Detect which cell encompasses the target text, then output its [x, y] center coordinate. 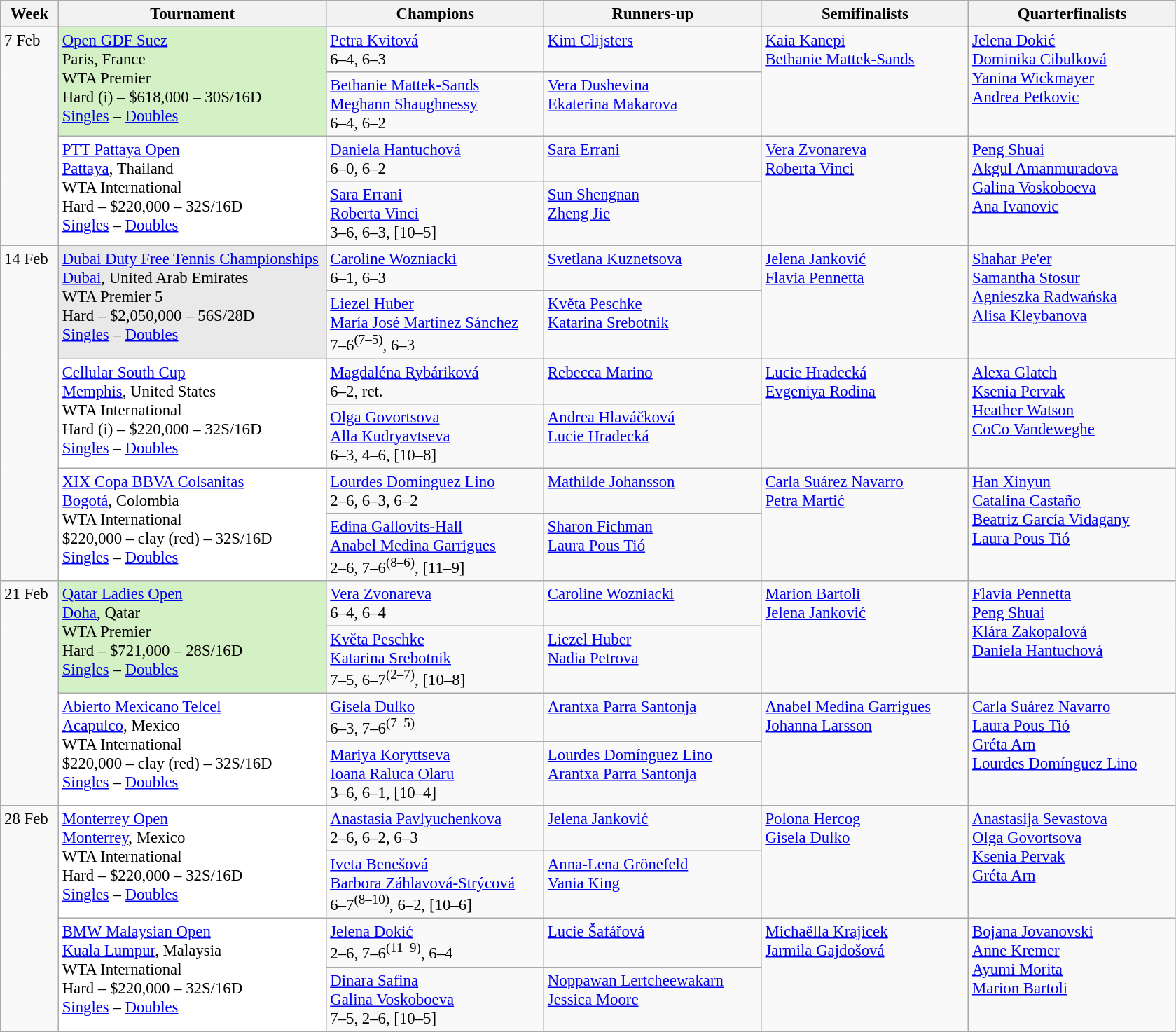
Qatar Ladies Open Doha, QatarWTA Premier Hard – $721,000 – 28S/16DSingles – Doubles [192, 638]
Kim Clijsters [653, 50]
Week [29, 14]
Open GDF Suez Paris, FranceWTA Premier Hard (i) – $618,000 – 30S/16DSingles – Doubles [192, 82]
PTT Pattaya Open Pattaya, ThailandWTA International Hard – $220,000 – 32S/16DSingles – Doubles [192, 191]
Quarterfinalists [1072, 14]
Vera Zvonareva 6–4, 6–4 [436, 604]
Lucie Šafářová [653, 943]
Květa Peschke Katarina Srebotnik 7–5, 6–7(2–7), [10–8] [436, 659]
Andrea Hlaváčková Lucie Hradecká [653, 436]
Daniela Hantuchová6–0, 6–2 [436, 160]
Noppawan Lertcheewakarn Jessica Moore [653, 999]
Gisela Dulko 6–3, 7–6(7–5) [436, 717]
Bethanie Mattek-Sands Meghann Shaughnessy6–4, 6–2 [436, 104]
Olga Govortsova Alla Kudryavtseva 6–3, 4–6, [10–8] [436, 436]
Monterrey Open Monterrey, MexicoWTA International Hard – $220,000 – 32S/16DSingles – Doubles [192, 862]
Flavia Pennetta Peng Shuai Klára Zakopalová Daniela Hantuchová [1072, 638]
Michaëlla Krajicek Jarmila Gajdošová [865, 975]
Han Xinyun Catalina Castaño Beatriz García Vidagany Laura Pous Tió [1072, 524]
Magdaléna Rybáriková 6–2, ret. [436, 381]
Anastasija Sevastova Olga Govortsova Ksenia Pervak Gréta Arn [1072, 862]
Sun Shengnan Zheng Jie [653, 214]
Caroline Wozniacki [653, 604]
Arantxa Parra Santonja [653, 717]
Dinara Safina Galina Voskoboeva 7–5, 2–6, [10–5] [436, 999]
Vera Dushevina Ekaterina Makarova [653, 104]
Jelena Janković Flavia Pennetta [865, 303]
Mariya Koryttseva Ioana Raluca Olaru 3–6, 6–1, [10–4] [436, 774]
Polona Hercog Gisela Dulko [865, 862]
Kaia Kanepi Bethanie Mattek-Sands [865, 82]
Runners-up [653, 14]
Jelena Dokić 2–6, 7–6(11–9), 6–4 [436, 943]
Sharon Fichman Laura Pous Tió [653, 546]
7 Feb [29, 137]
Liezel Huber Nadia Petrova [653, 659]
Champions [436, 14]
Jelena Janković [653, 828]
XIX Copa BBVA Colsanitas Bogotá, ColombiaWTA International $220,000 – clay (red) – 32S/16DSingles – Doubles [192, 524]
Lucie Hradecká Evgeniya Rodina [865, 413]
BMW Malaysian Open Kuala Lumpur, MalaysiaWTA International Hard – $220,000 – 32S/16DSingles – Doubles [192, 975]
Alexa Glatch Ksenia Pervak Heather Watson CoCo Vandeweghe [1072, 413]
Anna-Lena Grönefeld Vania King [653, 885]
28 Feb [29, 919]
Liezel Huber María José Martínez Sánchez 7–6(7–5), 6–3 [436, 325]
Květa Peschke Katarina Srebotnik [653, 325]
Svetlana Kuznetsova [653, 269]
Caroline Wozniacki6–1, 6–3 [436, 269]
Iveta Benešová Barbora Záhlavová-Strýcová 6–7(8–10), 6–2, [10–6] [436, 885]
Bojana Jovanovski Anne Kremer Ayumi Morita Marion Bartoli [1072, 975]
Mathilde Johansson [653, 490]
Anastasia Pavlyuchenkova 2–6, 6–2, 6–3 [436, 828]
Sara Errani [653, 160]
Lourdes Domínguez Lino 2–6, 6–3, 6–2 [436, 490]
Anabel Medina Garrigues Johanna Larsson [865, 750]
Sara Errani Roberta Vinci3–6, 6–3, [10–5] [436, 214]
Marion Bartoli Jelena Janković [865, 638]
14 Feb [29, 413]
Abierto Mexicano TelcelAcapulco, MexicoWTA International $220,000 – clay (red) – 32S/16DSingles – Doubles [192, 750]
Carla Suárez Navarro Laura Pous Tió Gréta Arn Lourdes Domínguez Lino [1072, 750]
Carla Suárez Navarro Petra Martić [865, 524]
Jelena Dokić Dominika Cibulková Yanina Wickmayer Andrea Petkovic [1072, 82]
Tournament [192, 14]
Cellular South Cup Memphis, United StatesWTA International Hard (i) – $220,000 – 32S/16DSingles – Doubles [192, 413]
Shahar Pe'er Samantha Stosur Agnieszka Radwańska Alisa Kleybanova [1072, 303]
Rebecca Marino [653, 381]
Lourdes Domínguez Lino Arantxa Parra Santonja [653, 774]
Dubai Duty Free Tennis Championships Dubai, United Arab EmiratesWTA Premier 5 Hard – $2,050,000 – 56S/28DSingles – Doubles [192, 303]
Edina Gallovits-Hall Anabel Medina Garrigues 2–6, 7–6(8–6), [11–9] [436, 546]
Peng Shuai Akgul Amanmuradova Galina Voskoboeva Ana Ivanovic [1072, 191]
Vera Zvonareva Roberta Vinci [865, 191]
Petra Kvitová6–4, 6–3 [436, 50]
Semifinalists [865, 14]
21 Feb [29, 694]
